Provide the (X, Y) coordinate of the cell's center where the given text is located.  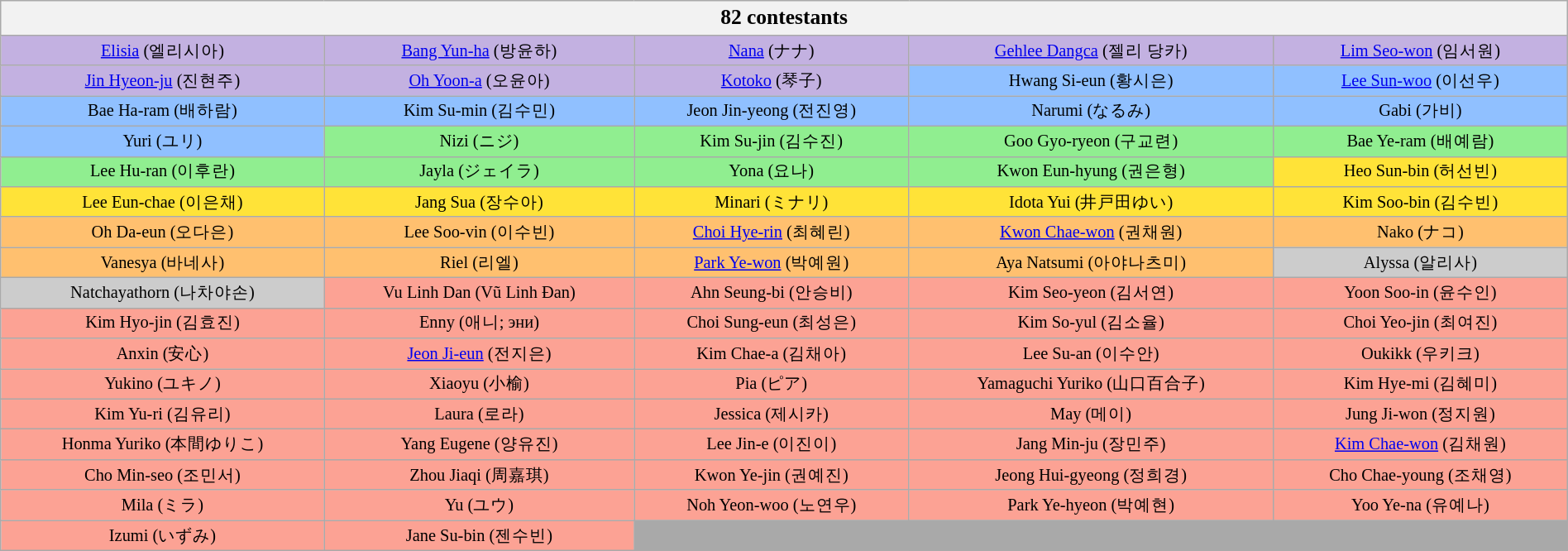
Idota Yui (井戸田ゆい) (1092, 202)
Oukikk (우키크) (1421, 354)
Yu (ユウ) (480, 505)
Kim Chae-won (김채원) (1421, 445)
Lee Eun-chae (이은채) (162, 202)
Jeong Hui-gyeong (정희경) (1092, 475)
Vu Linh Dan (Vũ Linh Đan) (480, 293)
Ahn Seung-bi (안승비) (772, 293)
Gabi (가비) (1421, 111)
Enny (애니; эни) (480, 323)
Noh Yeon-woo (노연우) (772, 505)
Nizi (ニジ) (480, 141)
Xiaoyu (小榆) (480, 384)
Kim Hye-mi (김혜미) (1421, 384)
Jeon Jin-yeong (전진영) (772, 111)
Choi Yeo-jin (최여진) (1421, 323)
Jessica (제시카) (772, 414)
May (메이) (1092, 414)
Lee Soo-vin (이수빈) (480, 232)
Jin Hyeon-ju (진현주) (162, 81)
Lee Hu-ran (이후란) (162, 172)
Natchayathorn (나차야손) (162, 293)
Bang Yun-ha (방윤하) (480, 50)
Izumi (いずみ) (162, 536)
Alyssa (알리사) (1421, 263)
Kim Su-jin (김수진) (772, 141)
Yang Eugene (양유진) (480, 445)
Oh Yoon-a (오윤아) (480, 81)
Jung Ji-won (정지원) (1421, 414)
Choi Sung-eun (최성은) (772, 323)
Zhou Jiaqi (周嘉琪) (480, 475)
Lee Sun-woo (이선우) (1421, 81)
Yamaguchi Yuriko (山口百合子) (1092, 384)
Choi Hye-rin (최혜린) (772, 232)
Kwon Eun-hyung (권은형) (1092, 172)
Kim Su-min (김수민) (480, 111)
Lee Su-an (이수안) (1092, 354)
Jang Min-ju (장민주) (1092, 445)
Yuri (ユリ) (162, 141)
Kim So-yul (김소율) (1092, 323)
Cho Min-seo (조민서) (162, 475)
Kim Yu-ri (김유리) (162, 414)
82 contestants (784, 17)
Bae Ha-ram (배하람) (162, 111)
Park Ye-hyeon (박예현) (1092, 505)
Yukino (ユキノ) (162, 384)
Hwang Si-eun (황시은) (1092, 81)
Jane Su-bin (젠수빈) (480, 536)
Jayla (ジェイラ) (480, 172)
Kim Seo-yeon (김서연) (1092, 293)
Narumi (なるみ) (1092, 111)
Kim Soo-bin (김수빈) (1421, 202)
Kim Chae-a (김채아) (772, 354)
Anxin (安心) (162, 354)
Minari (ミナリ) (772, 202)
Riel (리엘) (480, 263)
Yoon Soo-in (윤수인) (1421, 293)
Kwon Chae-won (권채원) (1092, 232)
Jang Sua (장수아) (480, 202)
Heo Sun-bin (허선빈) (1421, 172)
Laura (로라) (480, 414)
Park Ye-won (박예원) (772, 263)
Pia (ピア) (772, 384)
Vanesya (바네사) (162, 263)
Aya Natsumi (아야나츠미) (1092, 263)
Elisia (엘리시아) (162, 50)
Kwon Ye-jin (권예진) (772, 475)
Nana (ナナ) (772, 50)
Lee Jin-e (이진이) (772, 445)
Yoo Ye-na (유예나) (1421, 505)
Yona (요나) (772, 172)
Honma Yuriko (本間ゆりこ) (162, 445)
Gehlee Dangca (젤리 당카) (1092, 50)
Bae Ye-ram (배예람) (1421, 141)
Mila (ミラ) (162, 505)
Kotoko (琴子) (772, 81)
Goo Gyo-ryeon (구교련) (1092, 141)
Oh Da-eun (오다은) (162, 232)
Cho Chae-young (조채영) (1421, 475)
Kim Hyo-jin (김효진) (162, 323)
Jeon Ji-eun (전지은) (480, 354)
Lim Seo-won (임서원) (1421, 50)
Nako (ナコ) (1421, 232)
